Detect which cell encompasses the target text, then output its [x, y] center coordinate. 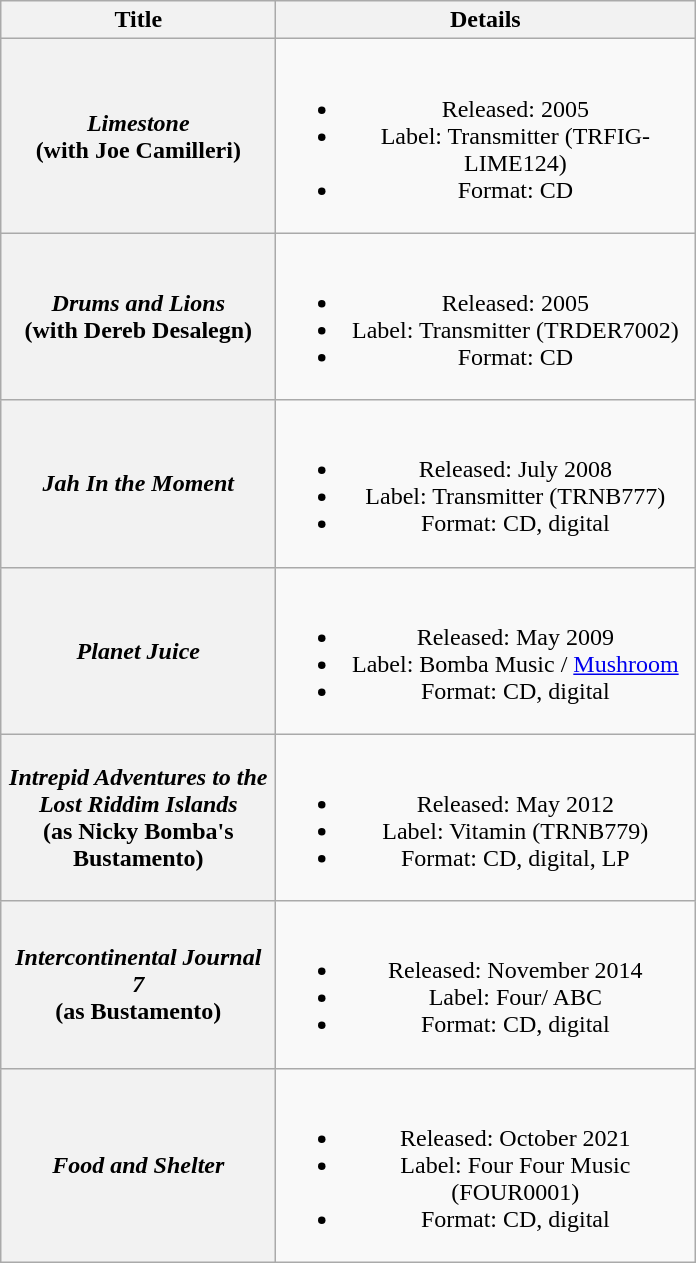
Released: 2005Label: Transmitter (TRFIG-LIME124)Format: CD [486, 136]
Details [486, 20]
Released: July 2008Label: Transmitter (TRNB777)Format: CD, digital [486, 484]
Released: October 2021Label: Four Four Music (FOUR0001)Format: CD, digital [486, 1165]
Drums and Lions (with Dereb Desalegn) [138, 316]
Jah In the Moment [138, 484]
Released: May 2009Label: Bomba Music / MushroomFormat: CD, digital [486, 650]
Title [138, 20]
Intrepid Adventures to the Lost Riddim Islands (as Nicky Bomba's Bustamento) [138, 818]
Intercontinental Journal 7 (as Bustamento) [138, 984]
Limestone (with Joe Camilleri) [138, 136]
Released: May 2012Label: Vitamin (TRNB779)Format: CD, digital, LP [486, 818]
Released: November 2014Label: Four/ ABCFormat: CD, digital [486, 984]
Food and Shelter [138, 1165]
Released: 2005Label: Transmitter (TRDER7002)Format: CD [486, 316]
Planet Juice [138, 650]
